From the cell containing the given text, extract its center point as [X, Y] coordinate. 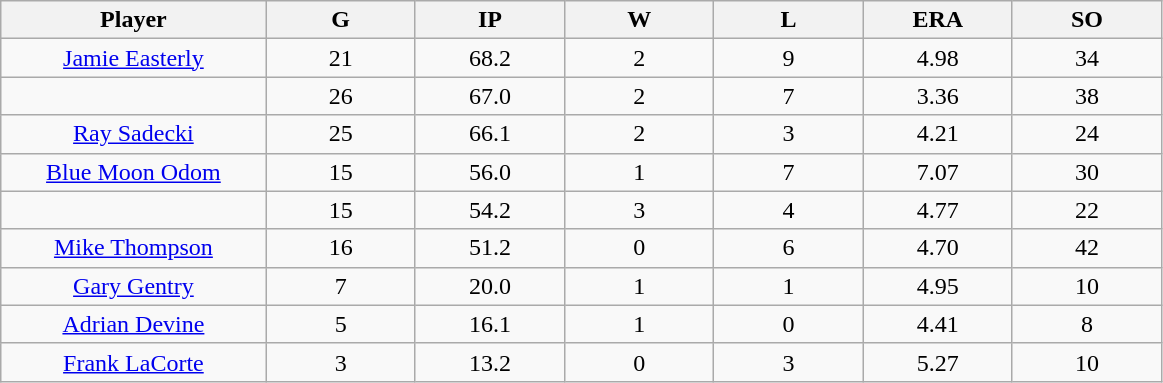
Ray Sadecki [134, 134]
22 [1086, 210]
Player [134, 20]
66.1 [490, 134]
16 [340, 248]
Gary Gentry [134, 286]
4.41 [938, 324]
34 [1086, 58]
54.2 [490, 210]
16.1 [490, 324]
30 [1086, 172]
W [640, 20]
4 [788, 210]
68.2 [490, 58]
21 [340, 58]
4.95 [938, 286]
ERA [938, 20]
13.2 [490, 362]
20.0 [490, 286]
51.2 [490, 248]
SO [1086, 20]
9 [788, 58]
67.0 [490, 96]
3.36 [938, 96]
25 [340, 134]
4.98 [938, 58]
8 [1086, 324]
24 [1086, 134]
Mike Thompson [134, 248]
26 [340, 96]
Frank LaCorte [134, 362]
6 [788, 248]
4.21 [938, 134]
5.27 [938, 362]
IP [490, 20]
4.77 [938, 210]
Jamie Easterly [134, 58]
7.07 [938, 172]
Blue Moon Odom [134, 172]
56.0 [490, 172]
42 [1086, 248]
38 [1086, 96]
G [340, 20]
L [788, 20]
4.70 [938, 248]
5 [340, 324]
Adrian Devine [134, 324]
